Extract the (x, y) coordinate from the center of the cell holding the provided text.  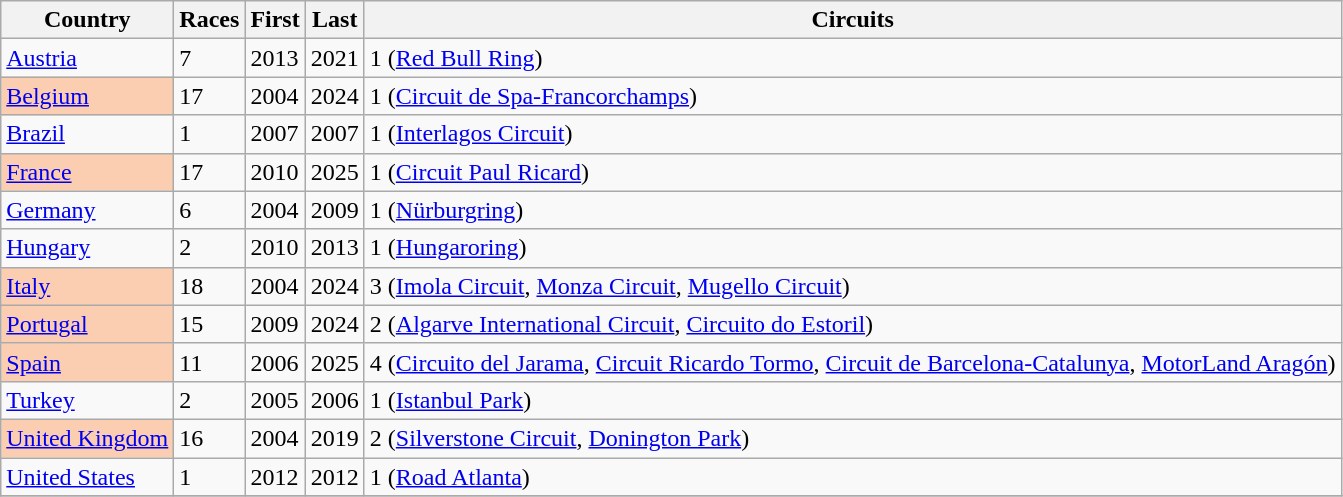
Brazil (88, 134)
11 (210, 362)
Hungary (88, 248)
1 (Circuit Paul Ricard) (852, 172)
Austria (88, 58)
1 (Interlagos Circuit) (852, 134)
2 (Silverstone Circuit, Donington Park) (852, 438)
2021 (334, 58)
1 (Red Bull Ring) (852, 58)
Circuits (852, 20)
3 (Imola Circuit, Monza Circuit, Mugello Circuit) (852, 286)
2 (Algarve International Circuit, Circuito do Estoril) (852, 324)
15 (210, 324)
United Kingdom (88, 438)
Germany (88, 210)
United States (88, 477)
16 (210, 438)
Turkey (88, 400)
First (275, 20)
1 (Road Atlanta) (852, 477)
Country (88, 20)
1 (Circuit de Spa-Francorchamps) (852, 96)
2005 (275, 400)
Italy (88, 286)
Races (210, 20)
Belgium (88, 96)
1 (Nürburgring) (852, 210)
4 (Circuito del Jarama, Circuit Ricardo Tormo, Circuit de Barcelona-Catalunya, MotorLand Aragón) (852, 362)
France (88, 172)
Last (334, 20)
7 (210, 58)
Portugal (88, 324)
1 (Istanbul Park) (852, 400)
2019 (334, 438)
Spain (88, 362)
1 (Hungaroring) (852, 248)
18 (210, 286)
6 (210, 210)
